Return the (x, y) coordinate for the center point of the cell that contains the specified text.  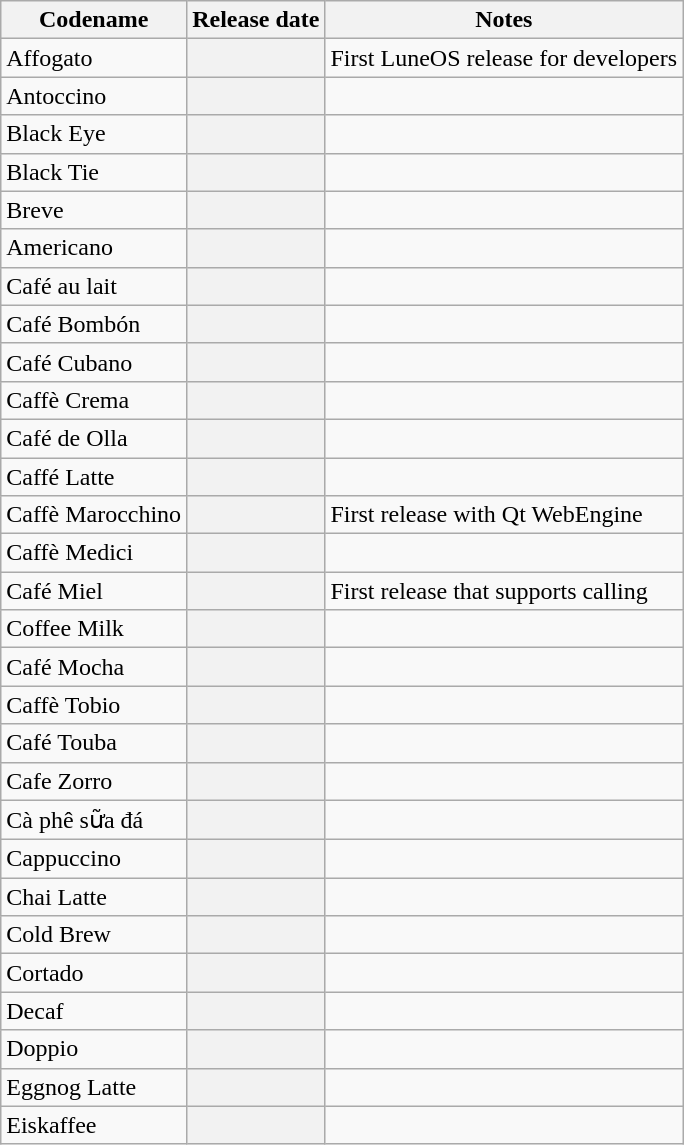
Cold Brew (94, 935)
Antoccino (94, 96)
Affogato (94, 58)
Doppio (94, 1049)
Cà phê sữa đá (94, 820)
Caffè Crema (94, 400)
Café Cubano (94, 362)
Caffé Latte (94, 477)
Chai Latte (94, 897)
Café Touba (94, 743)
Café Miel (94, 591)
Café Mocha (94, 667)
Black Eye (94, 134)
First release with Qt WebEngine (504, 515)
Cappuccino (94, 859)
Breve (94, 210)
Eiskaffee (94, 1125)
Coffee Milk (94, 629)
Cortado (94, 973)
Caffè Tobio (94, 705)
Release date (256, 20)
Café de Olla (94, 438)
Café au lait (94, 286)
Caffè Marocchino (94, 515)
Americano (94, 248)
First release that supports calling (504, 591)
Black Tie (94, 172)
Café Bombón (94, 324)
First LuneOS release for developers (504, 58)
Eggnog Latte (94, 1087)
Cafe Zorro (94, 781)
Caffè Medici (94, 553)
Codename (94, 20)
Notes (504, 20)
Decaf (94, 1011)
